Determine the (x, y) coordinate at the center of the cell enclosing the given text.  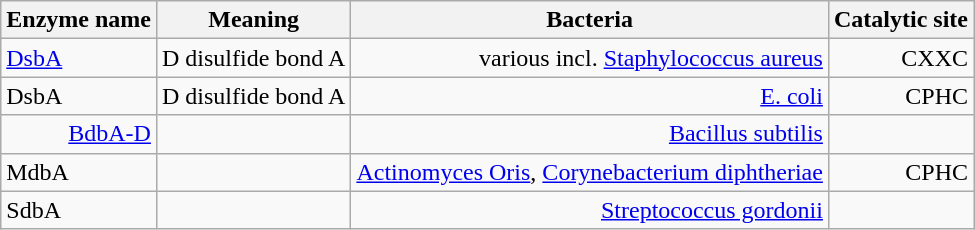
Meaning (253, 20)
E. coli (590, 96)
CXXC (900, 58)
Actinomyces Oris, Corynebacterium diphtheriae (590, 172)
MdbA (79, 172)
Streptococcus gordonii (590, 210)
SdbA (79, 210)
BdbA-D (79, 134)
Bacteria (590, 20)
Enzyme name (79, 20)
Bacillus subtilis (590, 134)
Catalytic site (900, 20)
various incl. Staphylococcus aureus (590, 58)
